Pinpoint the cell where the given text exists, returning its [X, Y] midpoint coordinate. 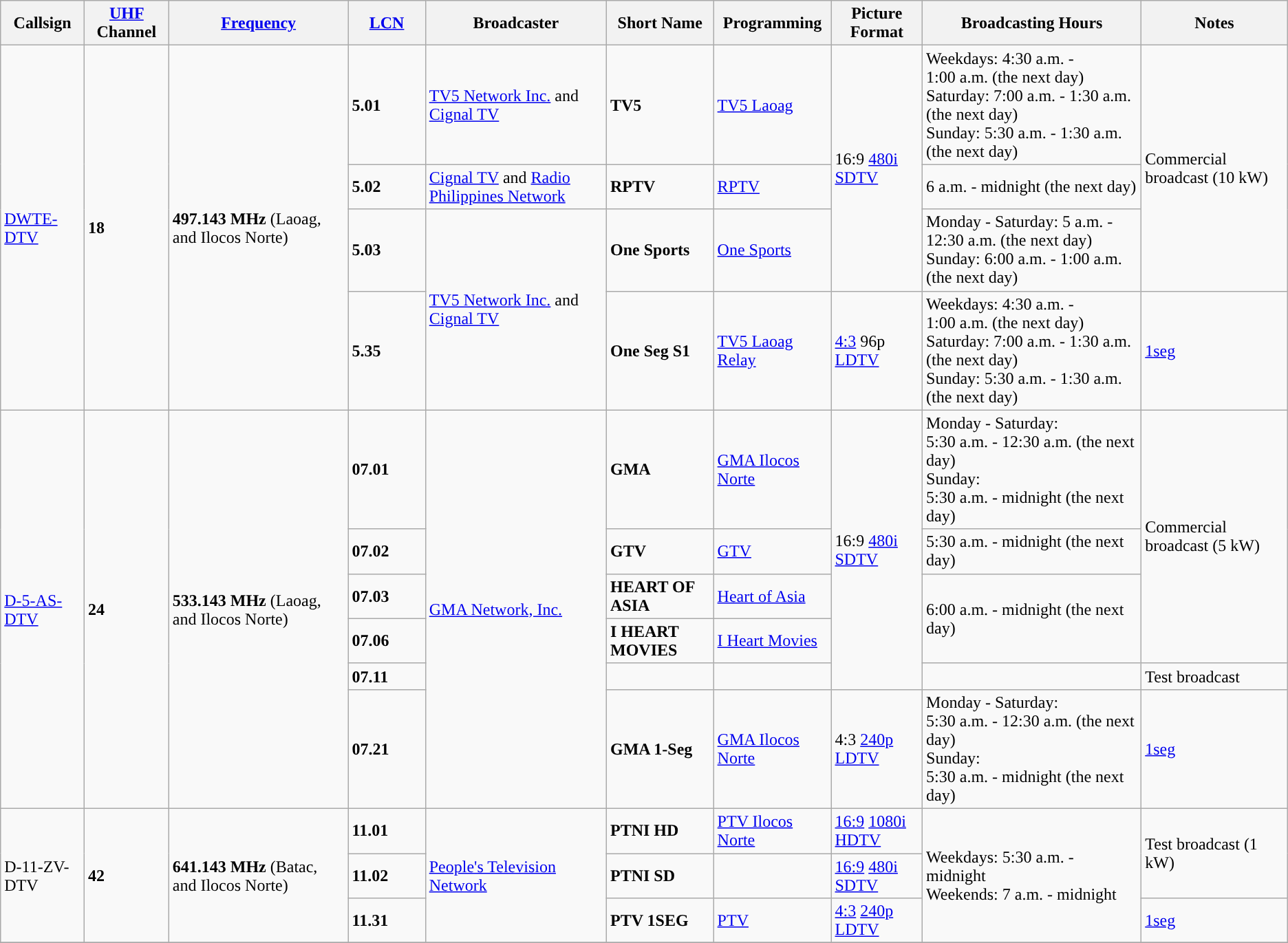
4:3 96p LDTV [877, 351]
5:30 a.m. - midnight (the next day) [1032, 552]
Commercial broadcast (10 kW) [1215, 168]
Weekdays: 5:30 a.m. - midnight Weekends: 7 a.m. - midnight [1032, 875]
Programming [772, 23]
07.01 [387, 469]
18 [127, 228]
497.143 MHz (Laoag, and Ilocos Norte) [259, 228]
6 a.m. - midnight (the next day) [1032, 187]
LCN [387, 23]
5.02 [387, 187]
11.02 [387, 875]
TV5 Laoag Relay [772, 351]
People's Television Network [516, 875]
24 [127, 609]
07.21 [387, 748]
PTNI SD [660, 875]
One Seg S1 [660, 351]
PTV [772, 920]
42 [127, 875]
Test broadcast (1 kW) [1215, 853]
641.143 MHz (Batac, and Ilocos Norte) [259, 875]
11.01 [387, 831]
TV5 Laoag [772, 105]
07.06 [387, 641]
Picture Format [877, 23]
GMA [660, 469]
Notes [1215, 23]
5.03 [387, 250]
Heart of Asia [772, 596]
D-5-AS-DTV [43, 609]
D-11-ZV-DTV [43, 875]
5.01 [387, 105]
16:9 1080i HDTV [877, 831]
DWTE-DTV [43, 228]
I Heart Movies [772, 641]
Short Name [660, 23]
PTV Ilocos Norte [772, 831]
Test broadcast [1215, 676]
07.03 [387, 596]
TV5 [660, 105]
I HEART MOVIES [660, 641]
07.11 [387, 676]
Frequency [259, 23]
11.31 [387, 920]
Monday - Saturday: 5 a.m. - 12:30 a.m. (the next day) Sunday: 6:00 a.m. - 1:00 a.m. (the next day) [1032, 250]
07.02 [387, 552]
Cignal TV and Radio Philippines Network [516, 187]
PTNI HD [660, 831]
6:00 a.m. - midnight (the next day) [1032, 618]
GMA Network, Inc. [516, 609]
Broadcasting Hours [1032, 23]
PTV 1SEG [660, 920]
533.143 MHz (Laoag, and Ilocos Norte) [259, 609]
Callsign [43, 23]
UHF Channel [127, 23]
5.35 [387, 351]
HEART OF ASIA [660, 596]
GMA 1-Seg [660, 748]
Broadcaster [516, 23]
Commercial broadcast (5 kW) [1215, 536]
